Find where the given text appears and provide that cell's center as [x, y] coordinate. 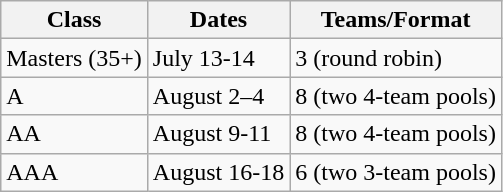
AA [74, 134]
Masters (35+) [74, 58]
6 (two 3-team pools) [396, 172]
3 (round robin) [396, 58]
Dates [218, 20]
July 13-14 [218, 58]
Teams/Format [396, 20]
A [74, 96]
Class [74, 20]
August 16-18 [218, 172]
August 2–4 [218, 96]
AAA [74, 172]
August 9-11 [218, 134]
